Return the (X, Y) coordinate for the center point of the cell that contains the specified text.  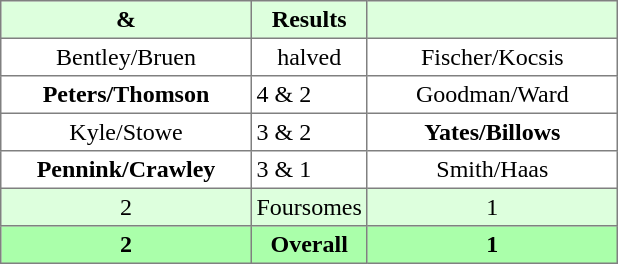
Pennink/Crawley (126, 170)
Goodman/Ward (492, 95)
Kyle/Stowe (126, 132)
Results (309, 20)
halved (309, 57)
Yates/Billows (492, 132)
3 & 1 (309, 170)
Foursomes (309, 207)
Bentley/Bruen (126, 57)
& (126, 20)
3 & 2 (309, 132)
Smith/Haas (492, 170)
4 & 2 (309, 95)
Overall (309, 245)
Fischer/Kocsis (492, 57)
Peters/Thomson (126, 95)
